Extract the [x, y] coordinate from the center of the cell holding the provided text.  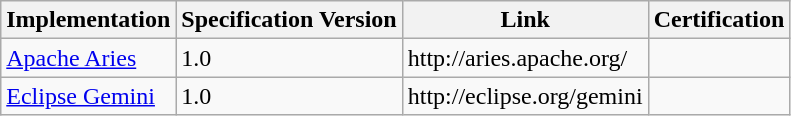
Certification [719, 20]
http://eclipse.org/gemini [525, 96]
Apache Aries [88, 58]
Eclipse Gemini [88, 96]
Specification Version [289, 20]
Link [525, 20]
http://aries.apache.org/ [525, 58]
Implementation [88, 20]
